Pinpoint the cell where the given text exists, returning its [X, Y] midpoint coordinate. 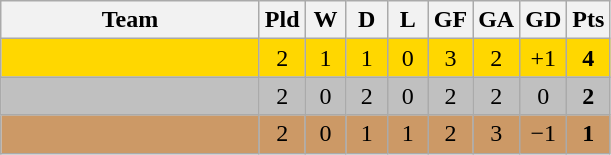
GD [544, 20]
Team [130, 20]
Pts [588, 20]
+1 [544, 58]
4 [588, 58]
GF [450, 20]
D [366, 20]
W [326, 20]
Pld [282, 20]
GA [496, 20]
L [408, 20]
−1 [544, 134]
